Output the [x, y] coordinate of the center of the cell containing the given text.  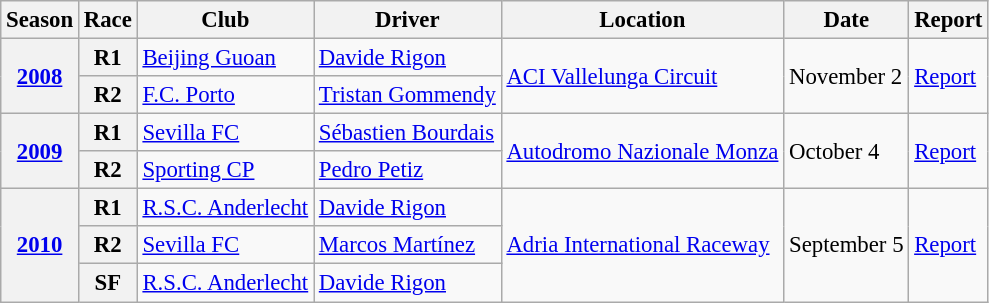
Sporting CP [225, 170]
Adria International Raceway [642, 246]
November 2 [846, 76]
Pedro Petiz [408, 170]
Tristan Gommendy [408, 95]
October 4 [846, 152]
Date [846, 20]
Beijing Guoan [225, 58]
Club [225, 20]
Driver [408, 20]
2010 [40, 246]
Location [642, 20]
ACI Vallelunga Circuit [642, 76]
F.C. Porto [225, 95]
Race [108, 20]
Sébastien Bourdais [408, 133]
September 5 [846, 246]
2008 [40, 76]
Marcos Martínez [408, 245]
Season [40, 20]
SF [108, 283]
Autodromo Nazionale Monza [642, 152]
2009 [40, 152]
